Capture the cell that displays the provided text and extract its (x, y) central coordinate. 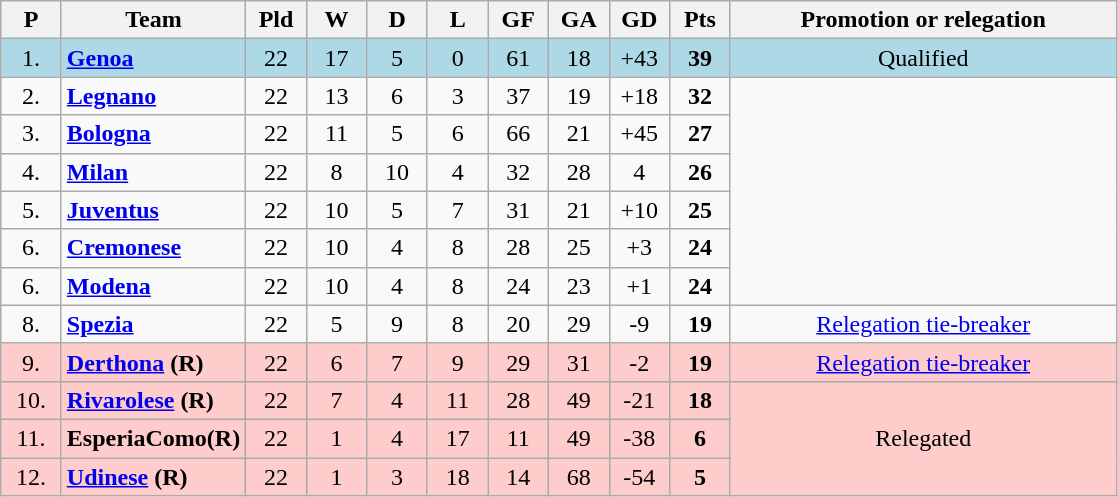
Juventus (153, 210)
Bologna (153, 134)
5. (32, 210)
10. (32, 400)
Milan (153, 172)
+1 (640, 286)
Genoa (153, 58)
27 (700, 134)
12. (32, 477)
Pts (700, 20)
+18 (640, 96)
2. (32, 96)
8. (32, 324)
Qualified (923, 58)
D (398, 20)
66 (518, 134)
Rivarolese (R) (153, 400)
9. (32, 362)
L (458, 20)
3. (32, 134)
Relegated (923, 438)
Cremonese (153, 248)
37 (518, 96)
-2 (640, 362)
+43 (640, 58)
+45 (640, 134)
EsperiaComo(R) (153, 438)
0 (458, 58)
-54 (640, 477)
P (32, 20)
Legnano (153, 96)
GF (518, 20)
-38 (640, 438)
-21 (640, 400)
Derthona (R) (153, 362)
Udinese (R) (153, 477)
11. (32, 438)
13 (336, 96)
68 (580, 477)
Pld (276, 20)
Modena (153, 286)
39 (700, 58)
-9 (640, 324)
61 (518, 58)
Team (153, 20)
1. (32, 58)
+10 (640, 210)
20 (518, 324)
Spezia (153, 324)
14 (518, 477)
GD (640, 20)
GA (580, 20)
23 (580, 286)
+3 (640, 248)
26 (700, 172)
Promotion or relegation (923, 20)
4. (32, 172)
W (336, 20)
